For the text-containing cell, return its midpoint in [X, Y] coordinate format. 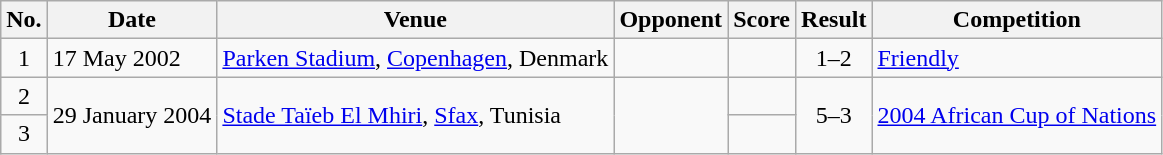
Result [834, 20]
5–3 [834, 115]
Opponent [671, 20]
3 [24, 134]
29 January 2004 [132, 115]
2004 African Cup of Nations [1017, 115]
Date [132, 20]
1 [24, 58]
2 [24, 96]
Stade Taïeb El Mhiri, Sfax, Tunisia [416, 115]
Parken Stadium, Copenhagen, Denmark [416, 58]
Friendly [1017, 58]
17 May 2002 [132, 58]
No. [24, 20]
Score [762, 20]
Competition [1017, 20]
Venue [416, 20]
1–2 [834, 58]
